Scan for the cell matching the given text and deliver its [X, Y] coordinate at center. 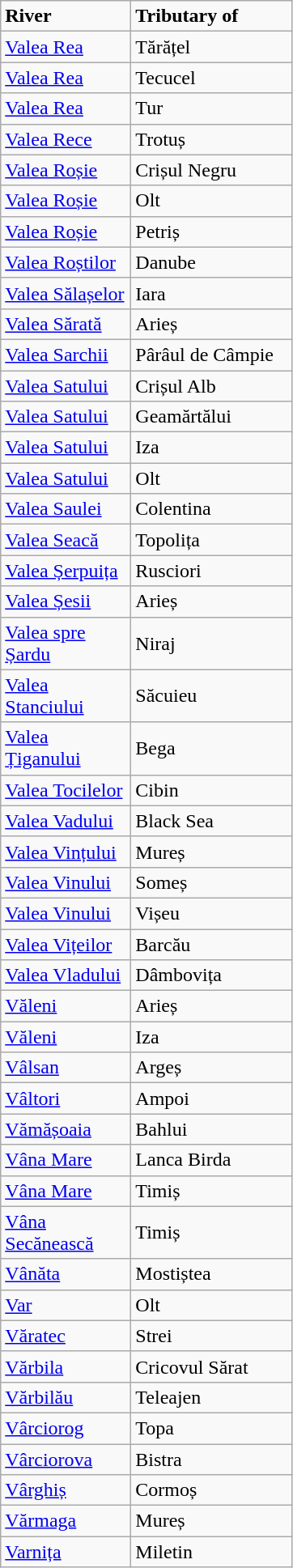
Vămășoaia [66, 1129]
Topolița [212, 540]
Bahlui [212, 1129]
Vărmaga [66, 1521]
Varnița [66, 1552]
Teleajen [212, 1397]
Niraj [212, 643]
Topa [212, 1428]
Ampoi [212, 1098]
Petriș [212, 232]
Colentina [212, 509]
Mostiștea [212, 1274]
Trotuș [212, 139]
Vâltori [66, 1098]
Geamărtălui [212, 417]
Valea Roștilor [66, 262]
Cormoș [212, 1490]
Dâmbovița [212, 975]
Cricovul Sărat [212, 1366]
Rusciori [212, 571]
Valea Seacă [66, 540]
Valea Vințului [66, 852]
Black Sea [212, 821]
Cibin [212, 790]
Valea Sărată [66, 324]
Valea Sălașelor [66, 293]
Vârciorog [66, 1428]
Tărățel [212, 47]
Vărbilău [66, 1397]
Valea Șerpuița [66, 571]
Valea Tocilelor [66, 790]
River [66, 16]
Vânăta [66, 1274]
Var [66, 1305]
Bistra [212, 1460]
Pârâul de Câmpie [212, 355]
Tecucel [212, 78]
Valea Șesii [66, 601]
Miletin [212, 1552]
Vârghiș [66, 1490]
Tributary of [212, 16]
Valea Vițeilor [66, 945]
Valea Sarchii [66, 355]
Vâlsan [66, 1068]
Danube [212, 262]
Valea Stanciului [66, 696]
Bega [212, 748]
Strei [212, 1336]
Tur [212, 108]
Săcuieu [212, 696]
Someș [212, 882]
Vâna Secănească [66, 1232]
Valea Țiganului [66, 748]
Valea Rece [66, 139]
Vișeu [212, 913]
Iara [212, 293]
Valea Vadului [66, 821]
Valea spre Șardu [66, 643]
Vărbila [66, 1366]
Vârciorova [66, 1460]
Crișul Negru [212, 170]
Crișul Alb [212, 386]
Argeș [212, 1068]
Valea Vladului [66, 975]
Văratec [66, 1336]
Valea Saulei [66, 509]
Lanca Birda [212, 1160]
Barcău [212, 945]
